Provide the [x, y] coordinate of the cell's center where the given text is located.  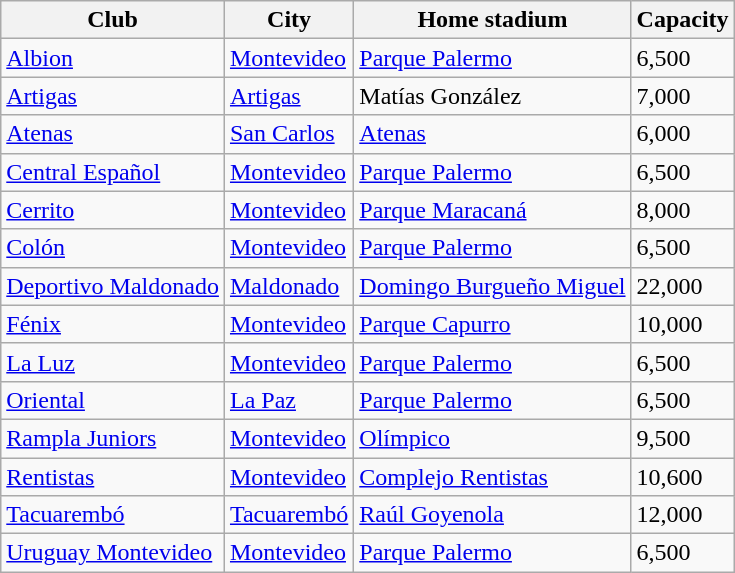
7,000 [682, 96]
Complejo Rentistas [492, 477]
Matías González [492, 96]
10,600 [682, 477]
22,000 [682, 286]
Fénix [113, 324]
La Luz [113, 362]
Uruguay Montevideo [113, 553]
Parque Maracaná [492, 210]
San Carlos [288, 134]
Oriental [113, 400]
Capacity [682, 20]
Rampla Juniors [113, 438]
10,000 [682, 324]
6,000 [682, 134]
Raúl Goyenola [492, 515]
Olímpico [492, 438]
Albion [113, 58]
Home stadium [492, 20]
La Paz [288, 400]
Rentistas [113, 477]
12,000 [682, 515]
Colón [113, 248]
8,000 [682, 210]
Cerrito [113, 210]
Parque Capurro [492, 324]
Central Español [113, 172]
Maldonado [288, 286]
9,500 [682, 438]
Domingo Burgueño Miguel [492, 286]
Deportivo Maldonado [113, 286]
City [288, 20]
Club [113, 20]
